Extract the (X, Y) coordinate from the center of the cell holding the provided text.  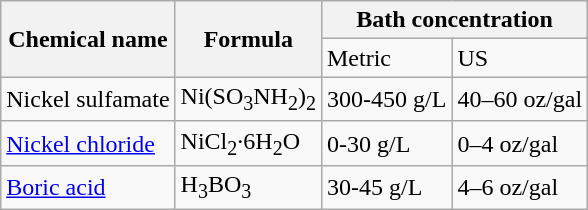
0–4 oz/gal (520, 143)
Formula (248, 39)
NiCl2·6H2O (248, 143)
Boric acid (88, 188)
Nickel sulfamate (88, 99)
H3BO3 (248, 188)
0-30 g/L (386, 143)
300-450 g/L (386, 99)
Chemical name (88, 39)
40–60 oz/gal (520, 99)
4–6 oz/gal (520, 188)
US (520, 58)
Bath concentration (454, 20)
Metric (386, 58)
30-45 g/L (386, 188)
Nickel chloride (88, 143)
Ni(SO3NH2)2 (248, 99)
